Find where the given text appears and provide that cell's center as (X, Y) coordinate. 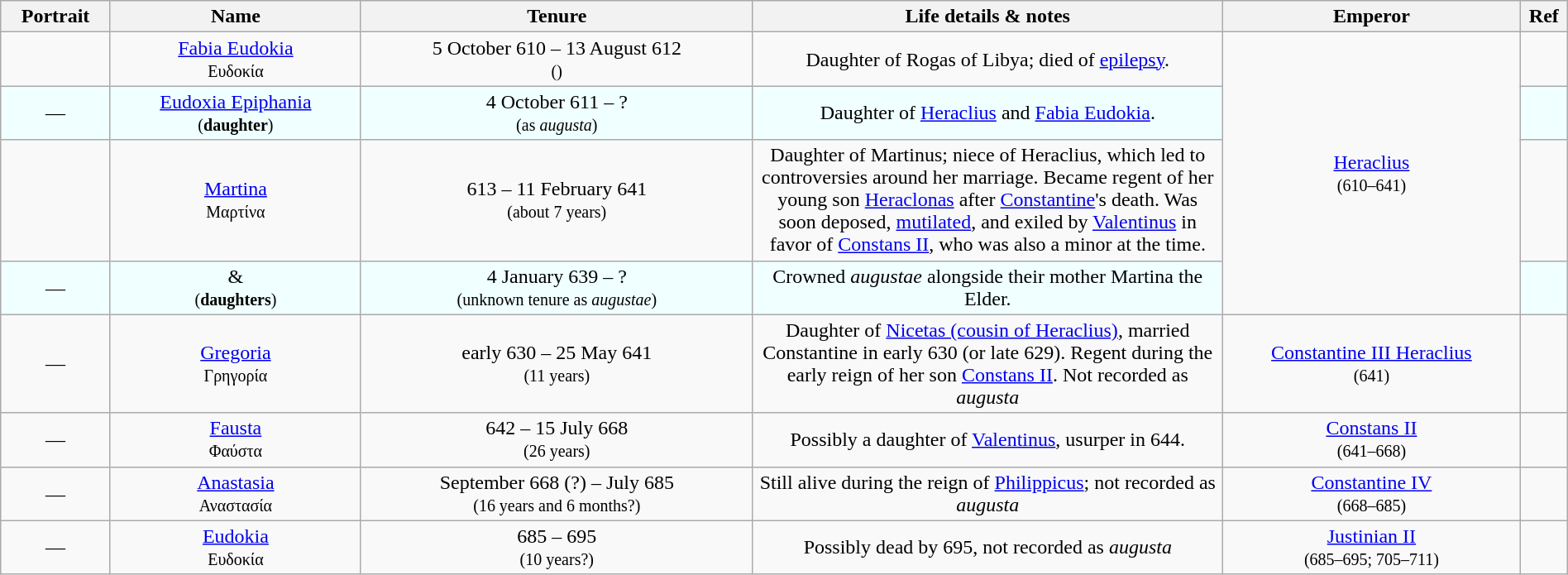
MartinaΜαρτίνα (235, 200)
4 January 639 – ?(unknown tenure as augustae) (557, 288)
GregoriaΓρηγορία (235, 364)
Justinian II(685–695; 705–711) (1371, 548)
Possibly a daughter of Valentinus, usurper in 644. (987, 440)
AnastasiaΑναστασία (235, 493)
4 October 611 – ?(as augusta) (557, 113)
Constans II(641–668) (1371, 440)
Constantine IV(668–685) (1371, 493)
Constantine III Heraclius(641) (1371, 364)
Eudoxia Epiphania(daughter) (235, 113)
613 – 11 February 641(about 7 years) (557, 200)
685 – 695(10 years?) (557, 548)
Emperor (1371, 17)
Tenure (557, 17)
Fabia EudokiaΕυδοκία (235, 60)
Name (235, 17)
September 668 (?) – July 685(16 years and 6 months?) (557, 493)
Life details & notes (987, 17)
Possibly dead by 695, not recorded as augusta (987, 548)
5 October 610 – 13 August 612() (557, 60)
early 630 – 25 May 641(11 years) (557, 364)
EudokiaΕυδοκία (235, 548)
Daughter of Rogas of Libya; died of epilepsy. (987, 60)
FaustaΦαύστα (235, 440)
Heraclius(610–641) (1371, 174)
Crowned augustae alongside their mother Martina the Elder. (987, 288)
642 – 15 July 668(26 years) (557, 440)
Portrait (56, 17)
Daughter of Heraclius and Fabia Eudokia. (987, 113)
Ref (1543, 17)
& (daughters) (235, 288)
Still alive during the reign of Philippicus; not recorded as augusta (987, 493)
